Capture the cell that displays the provided text and extract its (x, y) central coordinate. 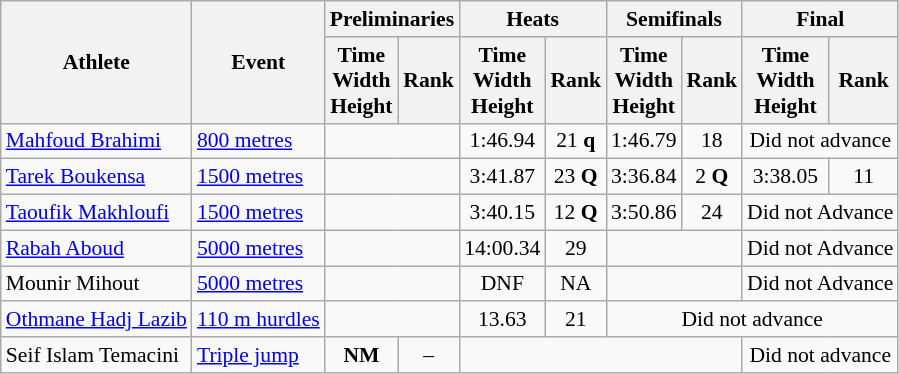
Seif Islam Temacini (96, 355)
– (428, 355)
29 (576, 248)
3:41.87 (502, 177)
3:36.84 (644, 177)
Mounir Mihout (96, 284)
Rabah Aboud (96, 248)
Final (820, 19)
110 m hurdles (258, 320)
Athlete (96, 62)
Tarek Boukensa (96, 177)
23 Q (576, 177)
3:38.05 (786, 177)
Heats (532, 19)
1:46.94 (502, 141)
Semifinals (674, 19)
14:00.34 (502, 248)
1:46.79 (644, 141)
12 Q (576, 213)
Triple jump (258, 355)
21 q (576, 141)
3:40.15 (502, 213)
800 metres (258, 141)
11 (864, 177)
21 (576, 320)
Mahfoud Brahimi (96, 141)
Preliminaries (392, 19)
2 Q (712, 177)
Taoufik Makhloufi (96, 213)
DNF (502, 284)
24 (712, 213)
NA (576, 284)
Event (258, 62)
NM (362, 355)
3:50.86 (644, 213)
13.63 (502, 320)
18 (712, 141)
Othmane Hadj Lazib (96, 320)
